Identify which cell holds the provided text, then report its [x, y] central coordinate. 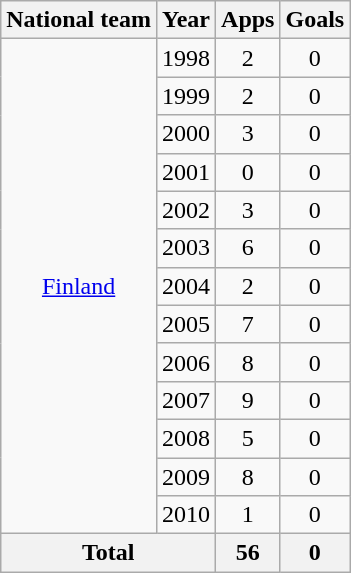
7 [248, 324]
2002 [186, 210]
2005 [186, 324]
6 [248, 248]
5 [248, 438]
2006 [186, 362]
Goals [315, 20]
2004 [186, 286]
National team [79, 20]
2001 [186, 172]
2000 [186, 134]
9 [248, 400]
2010 [186, 515]
Apps [248, 20]
56 [248, 553]
1998 [186, 58]
Finland [79, 286]
2003 [186, 248]
1999 [186, 96]
2009 [186, 477]
1 [248, 515]
2007 [186, 400]
Total [108, 553]
Year [186, 20]
2008 [186, 438]
